Extract the (X, Y) coordinate from the center of the cell holding the provided text.  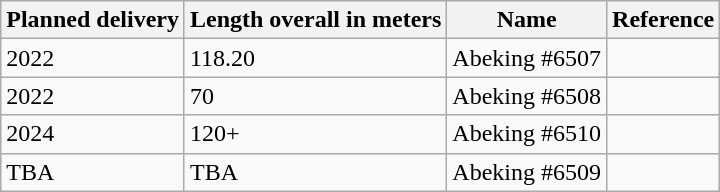
118.20 (315, 58)
Abeking #6508 (527, 96)
2024 (93, 134)
Length overall in meters (315, 20)
120+ (315, 134)
Abeking #6510 (527, 134)
Planned delivery (93, 20)
Abeking #6509 (527, 172)
Reference (664, 20)
Abeking #6507 (527, 58)
Name (527, 20)
70 (315, 96)
